Search for the cell housing the specified text and yield its (X, Y) center coordinate. 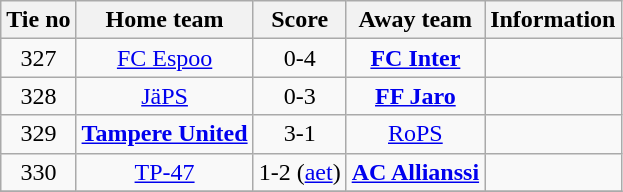
3-1 (300, 134)
JäPS (164, 96)
1-2 (aet) (300, 172)
Information (553, 20)
327 (38, 58)
330 (38, 172)
TP-47 (164, 172)
329 (38, 134)
0-3 (300, 96)
328 (38, 96)
FF Jaro (415, 96)
FC Espoo (164, 58)
Home team (164, 20)
Score (300, 20)
Away team (415, 20)
0-4 (300, 58)
Tampere United (164, 134)
FC Inter (415, 58)
AC Allianssi (415, 172)
Tie no (38, 20)
RoPS (415, 134)
